From the cell containing the given text, extract its center point as [X, Y] coordinate. 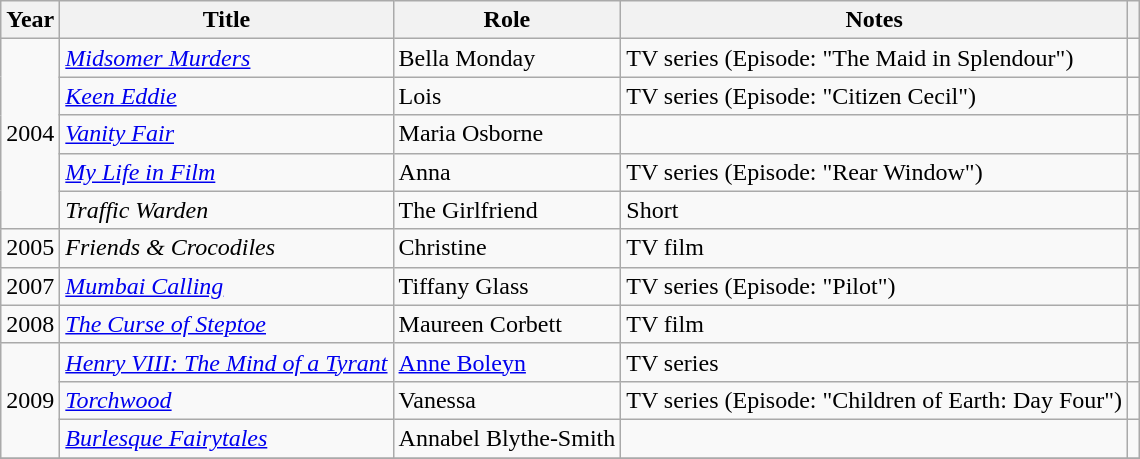
Christine [507, 248]
TV series (Episode: "Children of Earth: Day Four") [874, 400]
Keen Eddie [226, 96]
Lois [507, 96]
TV series (Episode: "The Maid in Splendour") [874, 58]
TV series (Episode: "Pilot") [874, 286]
Tiffany Glass [507, 286]
2009 [30, 400]
The Girlfriend [507, 210]
TV series (Episode: "Rear Window") [874, 172]
Maureen Corbett [507, 324]
Henry VIII: The Mind of a Tyrant [226, 362]
Annabel Blythe-Smith [507, 438]
Vanity Fair [226, 134]
Role [507, 20]
TV series (Episode: "Citizen Cecil") [874, 96]
Friends & Crocodiles [226, 248]
2007 [30, 286]
The Curse of Steptoe [226, 324]
TV series [874, 362]
My Life in Film [226, 172]
Anna [507, 172]
Traffic Warden [226, 210]
Torchwood [226, 400]
Short [874, 210]
Year [30, 20]
2004 [30, 134]
Maria Osborne [507, 134]
2005 [30, 248]
Title [226, 20]
Anne Boleyn [507, 362]
Notes [874, 20]
Mumbai Calling [226, 286]
2008 [30, 324]
Bella Monday [507, 58]
Burlesque Fairytales [226, 438]
Midsomer Murders [226, 58]
Vanessa [507, 400]
